Locate the cell with the specified text and output its [x, y] center coordinate. 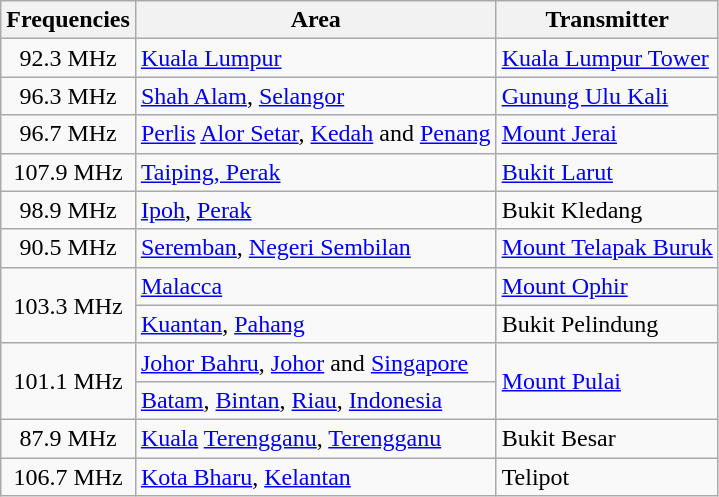
Transmitter [607, 20]
Batam, Bintan, Riau, Indonesia [316, 400]
101.1 MHz [68, 381]
Malacca [316, 286]
103.3 MHz [68, 305]
Taiping, Perak [316, 172]
106.7 MHz [68, 477]
Bukit Pelindung [607, 324]
87.9 MHz [68, 438]
98.9 MHz [68, 210]
Perlis Alor Setar, Kedah and Penang [316, 134]
Kuantan, Pahang [316, 324]
Telipot [607, 477]
96.3 MHz [68, 96]
Kuala Lumpur [316, 58]
Kota Bharu, Kelantan [316, 477]
Kuala Terengganu, Terengganu [316, 438]
Mount Pulai [607, 381]
Bukit Kledang [607, 210]
Seremban, Negeri Sembilan [316, 248]
Area [316, 20]
Mount Jerai [607, 134]
Frequencies [68, 20]
Bukit Besar [607, 438]
Johor Bahru, Johor and Singapore [316, 362]
90.5 MHz [68, 248]
Kuala Lumpur Tower [607, 58]
Bukit Larut [607, 172]
Mount Ophir [607, 286]
Ipoh, Perak [316, 210]
92.3 MHz [68, 58]
Mount Telapak Buruk [607, 248]
96.7 MHz [68, 134]
Gunung Ulu Kali [607, 96]
Shah Alam, Selangor [316, 96]
107.9 MHz [68, 172]
